Extract the (X, Y) coordinate from the center of the cell holding the provided text.  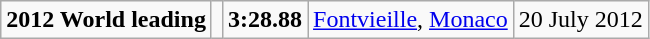
20 July 2012 (580, 20)
Fontvieille, Monaco (411, 20)
2012 World leading (106, 20)
3:28.88 (264, 20)
